Output the [X, Y] coordinate of the center of the cell containing the given text.  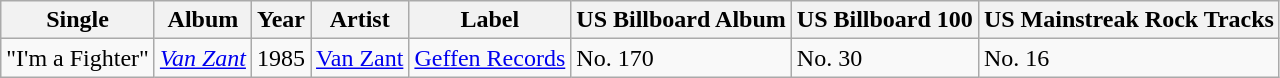
No. 170 [681, 58]
Label [490, 20]
Year [280, 20]
US Billboard Album [681, 20]
US Billboard 100 [884, 20]
US Mainstreak Rock Tracks [1128, 20]
"I'm a Fighter" [78, 58]
Geffen Records [490, 58]
No. 30 [884, 58]
Single [78, 20]
No. 16 [1128, 58]
Album [202, 20]
Artist [360, 20]
1985 [280, 58]
